For the text-containing cell, return its midpoint in (X, Y) coordinate format. 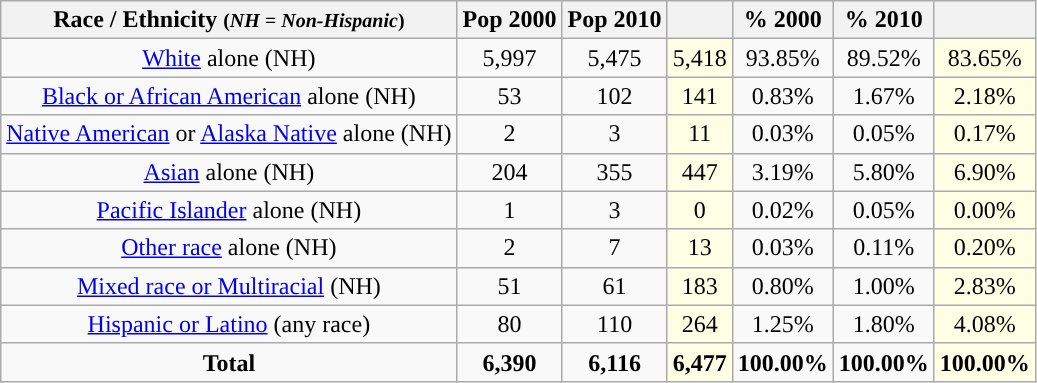
80 (510, 324)
4.08% (984, 324)
110 (614, 324)
0.11% (884, 248)
0 (700, 210)
6.90% (984, 172)
141 (700, 96)
1.67% (884, 96)
Asian alone (NH) (229, 172)
0.80% (782, 286)
7 (614, 248)
204 (510, 172)
355 (614, 172)
447 (700, 172)
Race / Ethnicity (NH = Non-Hispanic) (229, 20)
2.83% (984, 286)
0.17% (984, 134)
Other race alone (NH) (229, 248)
Pacific Islander alone (NH) (229, 210)
0.20% (984, 248)
5.80% (884, 172)
Total (229, 362)
Mixed race or Multiracial (NH) (229, 286)
3.19% (782, 172)
61 (614, 286)
183 (700, 286)
6,390 (510, 362)
Pop 2000 (510, 20)
Hispanic or Latino (any race) (229, 324)
1.00% (884, 286)
6,477 (700, 362)
102 (614, 96)
89.52% (884, 58)
1.25% (782, 324)
% 2010 (884, 20)
6,116 (614, 362)
2.18% (984, 96)
83.65% (984, 58)
1 (510, 210)
0.83% (782, 96)
5,418 (700, 58)
51 (510, 286)
Native American or Alaska Native alone (NH) (229, 134)
Black or African American alone (NH) (229, 96)
1.80% (884, 324)
5,475 (614, 58)
13 (700, 248)
93.85% (782, 58)
Pop 2010 (614, 20)
0.00% (984, 210)
264 (700, 324)
5,997 (510, 58)
White alone (NH) (229, 58)
0.02% (782, 210)
% 2000 (782, 20)
11 (700, 134)
53 (510, 96)
